Locate the cell with the specified text and output its [X, Y] center coordinate. 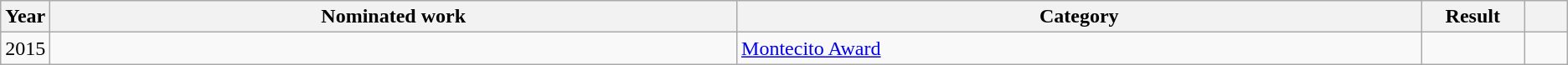
Result [1473, 17]
2015 [25, 48]
Year [25, 17]
Nominated work [394, 17]
Montecito Award [1079, 48]
Category [1079, 17]
